Pinpoint the cell where the given text exists, returning its [x, y] midpoint coordinate. 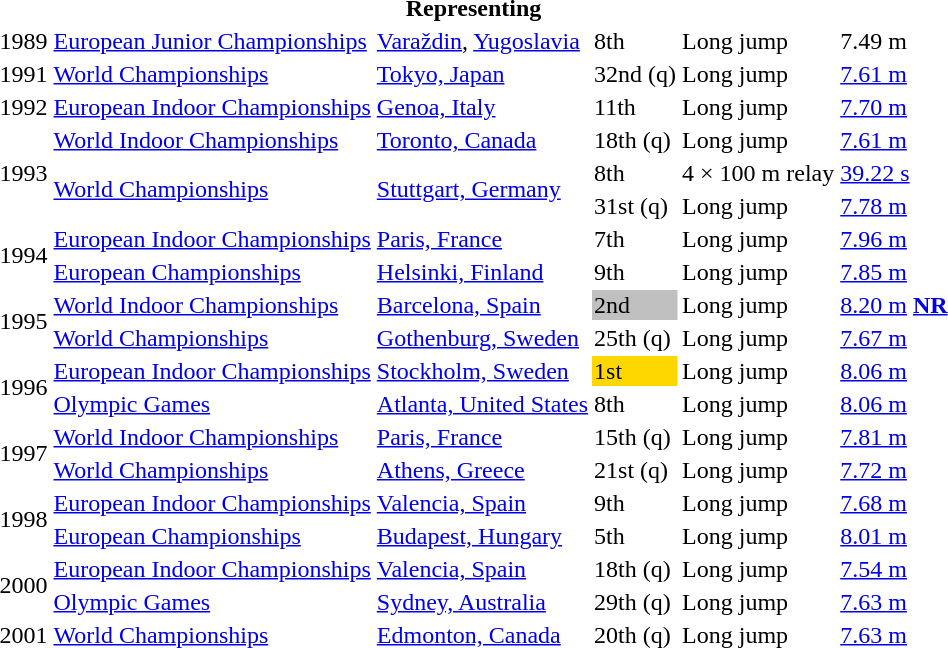
Helsinki, Finland [482, 272]
Genoa, Italy [482, 107]
11th [636, 107]
Budapest, Hungary [482, 536]
2nd [636, 305]
31st (q) [636, 206]
Stockholm, Sweden [482, 371]
European Junior Championships [212, 41]
Tokyo, Japan [482, 74]
1st [636, 371]
25th (q) [636, 338]
5th [636, 536]
Barcelona, Spain [482, 305]
Sydney, Australia [482, 602]
Atlanta, United States [482, 404]
21st (q) [636, 470]
Toronto, Canada [482, 140]
4 × 100 m relay [758, 173]
15th (q) [636, 437]
32nd (q) [636, 74]
7th [636, 239]
Athens, Greece [482, 470]
Varaždin, Yugoslavia [482, 41]
29th (q) [636, 602]
Stuttgart, Germany [482, 190]
Gothenburg, Sweden [482, 338]
